From the cell containing the given text, extract its center point as (X, Y) coordinate. 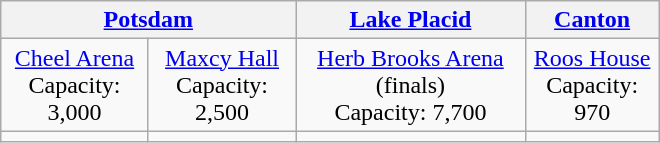
Roos HouseCapacity: 970 (592, 85)
Canton (592, 20)
Maxcy HallCapacity: 2,500 (222, 85)
Cheel ArenaCapacity: 3,000 (75, 85)
Lake Placid (410, 20)
Potsdam (148, 20)
Herb Brooks Arena (finals)Capacity: 7,700 (410, 85)
